Search for the cell housing the specified text and yield its (X, Y) center coordinate. 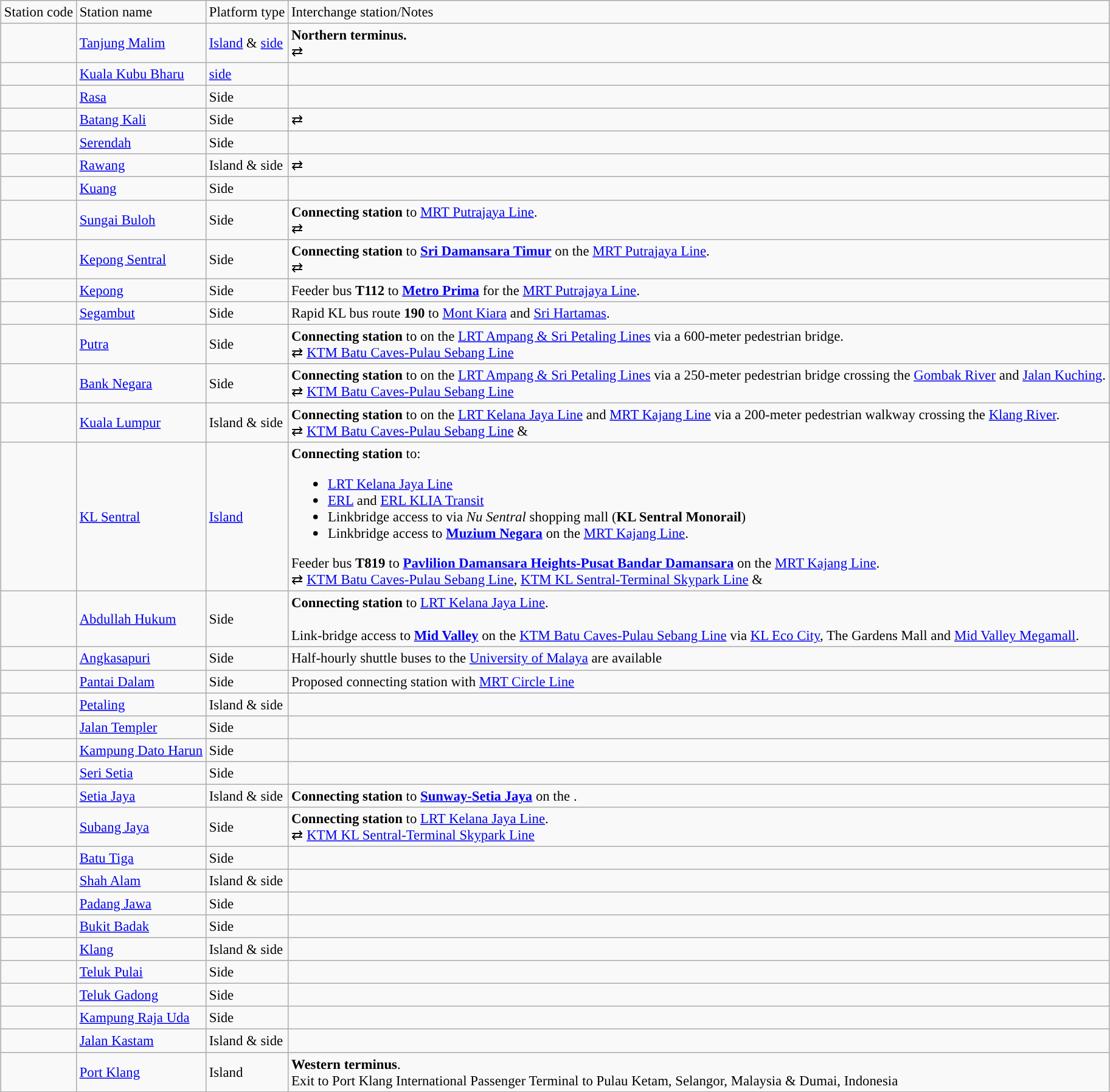
Putra (141, 344)
Serendah (141, 143)
Tanjung Malim (141, 44)
Station name (141, 12)
Interchange station/Notes (699, 12)
Petaling (141, 704)
Rapid KL bus route 190 to Mont Kiara and Sri Hartamas. (699, 313)
Abdullah Hukum (141, 619)
Batang Kali (141, 120)
Segambut (141, 313)
Kampung Dato Harun (141, 750)
Platform type (247, 12)
Kuala Kubu Bharu (141, 74)
Connecting station to LRT Kelana Jaya Line.⇄ KTM KL Sentral-Terminal Skypark Line (699, 827)
Klang (141, 950)
KL Sentral (141, 517)
Rawang (141, 166)
Half-hourly shuttle buses to the University of Malaya are available (699, 659)
Connecting station to Sunway-Setia Jaya on the . (699, 796)
Kuang (141, 189)
Connecting station to MRT Putrajaya Line.⇄ (699, 220)
Jalan Templer (141, 727)
Feeder bus T112 to Metro Prima for the MRT Putrajaya Line. (699, 290)
Kuala Lumpur (141, 422)
Proposed connecting station with MRT Circle Line (699, 681)
Padang Jawa (141, 904)
Connecting station to on the LRT Ampang & Sri Petaling Lines via a 600-meter pedestrian bridge.⇄ KTM Batu Caves-Pulau Sebang Line (699, 344)
Bukit Badak (141, 927)
Western terminus.Exit to Port Klang International Passenger Terminal to Pulau Ketam, Selangor, Malaysia & Dumai, Indonesia (699, 1072)
Sungai Buloh (141, 220)
Teluk Gadong (141, 995)
side (247, 74)
Bank Negara (141, 383)
Setia Jaya (141, 796)
Station code (39, 12)
Connecting station to Sri Damansara Timur on the MRT Putrajaya Line.⇄ (699, 259)
Angkasapuri (141, 659)
Shah Alam (141, 881)
Teluk Pulai (141, 972)
Northern terminus.⇄ (699, 44)
Subang Jaya (141, 827)
Batu Tiga (141, 858)
Seri Setia (141, 773)
Kepong (141, 290)
Pantai Dalam (141, 681)
Port Klang (141, 1072)
Jalan Kastam (141, 1041)
Kepong Sentral (141, 259)
Rasa (141, 97)
Kampung Raja Uda (141, 1018)
